Search for the cell housing the specified text and yield its [x, y] center coordinate. 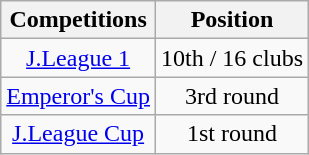
10th / 16 clubs [232, 58]
Position [232, 20]
J.League Cup [78, 134]
1st round [232, 134]
J.League 1 [78, 58]
Competitions [78, 20]
3rd round [232, 96]
Emperor's Cup [78, 96]
